Detect which cell encompasses the target text, then output its [X, Y] center coordinate. 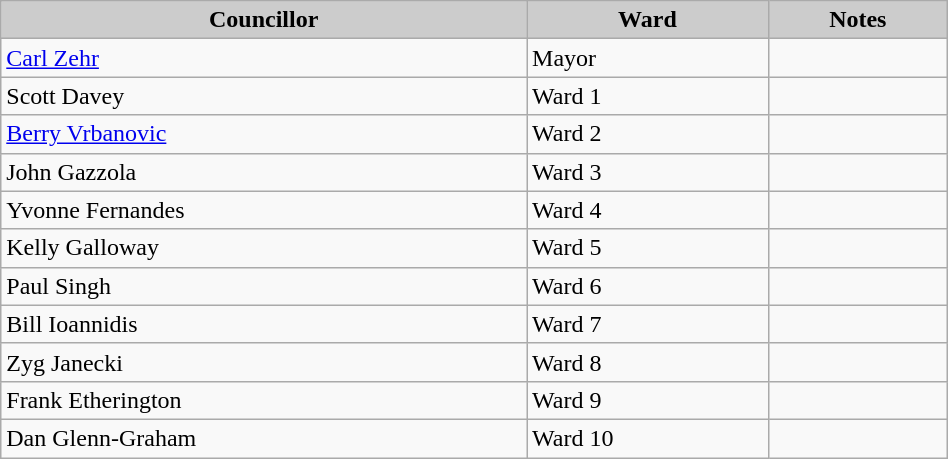
Ward 8 [648, 362]
Mayor [648, 58]
Ward [648, 20]
Yvonne Fernandes [264, 210]
Zyg Janecki [264, 362]
Carl Zehr [264, 58]
Ward 4 [648, 210]
Ward 3 [648, 172]
Ward 5 [648, 248]
Ward 10 [648, 438]
Berry Vrbanovic [264, 134]
Frank Etherington [264, 400]
Ward 2 [648, 134]
Ward 6 [648, 286]
John Gazzola [264, 172]
Kelly Galloway [264, 248]
Ward 1 [648, 96]
Bill Ioannidis [264, 324]
Paul Singh [264, 286]
Ward 9 [648, 400]
Notes [858, 20]
Councillor [264, 20]
Scott Davey [264, 96]
Dan Glenn-Graham [264, 438]
Ward 7 [648, 324]
